Return the [X, Y] coordinate for the center point of the cell that contains the specified text.  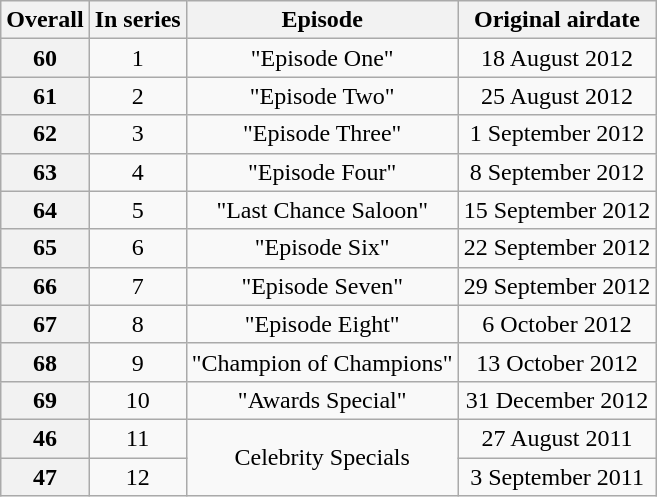
"Episode Four" [322, 172]
64 [45, 210]
25 August 2012 [557, 96]
5 [138, 210]
69 [45, 400]
68 [45, 362]
"Episode Six" [322, 248]
1 September 2012 [557, 134]
"Episode Two" [322, 96]
"Champion of Champions" [322, 362]
47 [45, 477]
10 [138, 400]
8 September 2012 [557, 172]
8 [138, 324]
63 [45, 172]
11 [138, 438]
65 [45, 248]
12 [138, 477]
"Episode Three" [322, 134]
13 October 2012 [557, 362]
In series [138, 20]
"Awards Special" [322, 400]
6 [138, 248]
18 August 2012 [557, 58]
22 September 2012 [557, 248]
Celebrity Specials [322, 457]
Original airdate [557, 20]
31 December 2012 [557, 400]
"Episode Seven" [322, 286]
"Last Chance Saloon" [322, 210]
3 September 2011 [557, 477]
"Episode Eight" [322, 324]
9 [138, 362]
67 [45, 324]
7 [138, 286]
2 [138, 96]
62 [45, 134]
46 [45, 438]
4 [138, 172]
"Episode One" [322, 58]
3 [138, 134]
60 [45, 58]
66 [45, 286]
Overall [45, 20]
6 October 2012 [557, 324]
1 [138, 58]
Episode [322, 20]
61 [45, 96]
15 September 2012 [557, 210]
27 August 2011 [557, 438]
29 September 2012 [557, 286]
